From the cell containing the given text, extract its center point as [X, Y] coordinate. 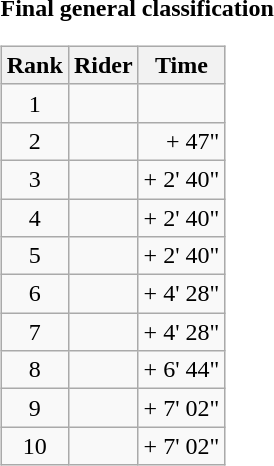
10 [34, 446]
7 [34, 332]
6 [34, 294]
3 [34, 179]
8 [34, 370]
9 [34, 408]
4 [34, 217]
+ 47" [182, 141]
Rider [103, 65]
1 [34, 103]
5 [34, 256]
Time [182, 65]
Rank [34, 65]
2 [34, 141]
+ 6' 44" [182, 370]
